Output the (X, Y) coordinate of the center of the cell containing the given text.  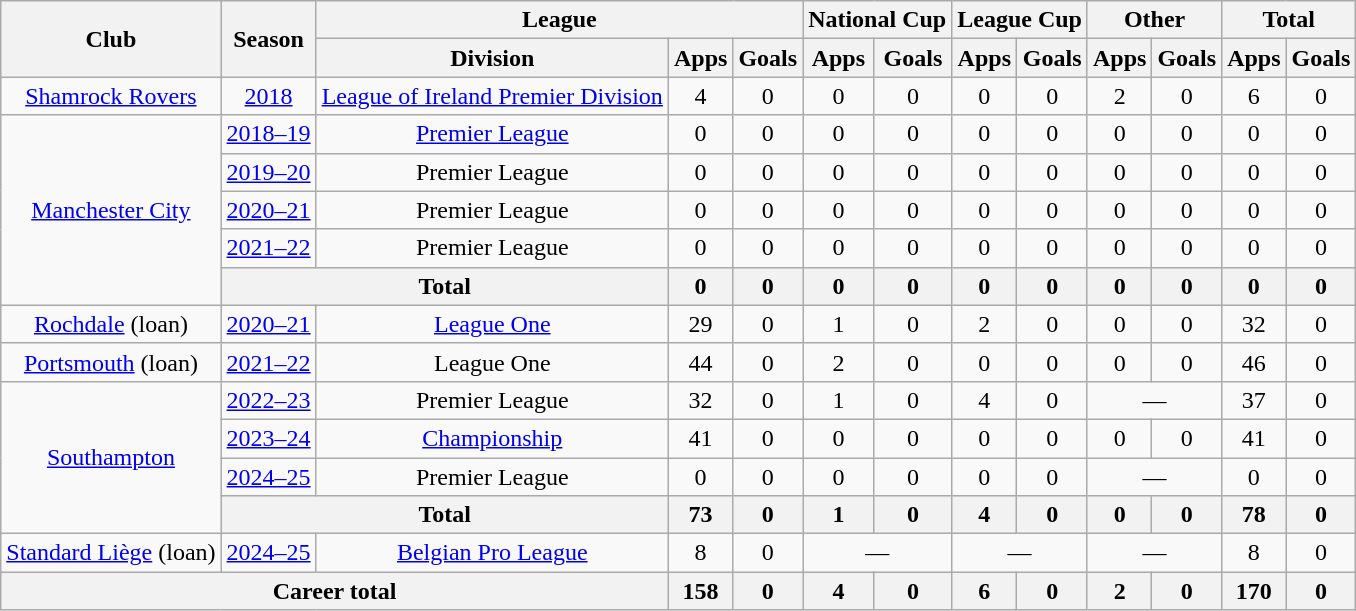
2018–19 (268, 134)
170 (1254, 591)
Career total (335, 591)
2022–23 (268, 400)
Season (268, 39)
Other (1154, 20)
Division (492, 58)
Belgian Pro League (492, 553)
2019–20 (268, 172)
Manchester City (111, 210)
44 (700, 362)
Rochdale (loan) (111, 324)
78 (1254, 515)
National Cup (878, 20)
Portsmouth (loan) (111, 362)
37 (1254, 400)
2018 (268, 96)
Southampton (111, 457)
League Cup (1020, 20)
League (559, 20)
Championship (492, 438)
Shamrock Rovers (111, 96)
158 (700, 591)
29 (700, 324)
2023–24 (268, 438)
46 (1254, 362)
73 (700, 515)
League of Ireland Premier Division (492, 96)
Standard Liège (loan) (111, 553)
Club (111, 39)
